Locate the cell with the specified text and output its [X, Y] center coordinate. 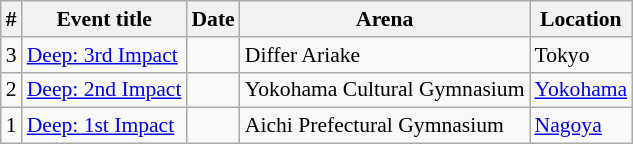
Event title [104, 19]
Yokohama Cultural Gymnasium [385, 90]
Deep: 1st Impact [104, 126]
# [12, 19]
Deep: 2nd Impact [104, 90]
Date [212, 19]
Deep: 3rd Impact [104, 55]
Aichi Prefectural Gymnasium [385, 126]
Differ Ariake [385, 55]
Location [582, 19]
2 [12, 90]
Arena [385, 19]
3 [12, 55]
Tokyo [582, 55]
1 [12, 126]
Nagoya [582, 126]
Yokohama [582, 90]
